Identify which cell holds the provided text, then report its [x, y] central coordinate. 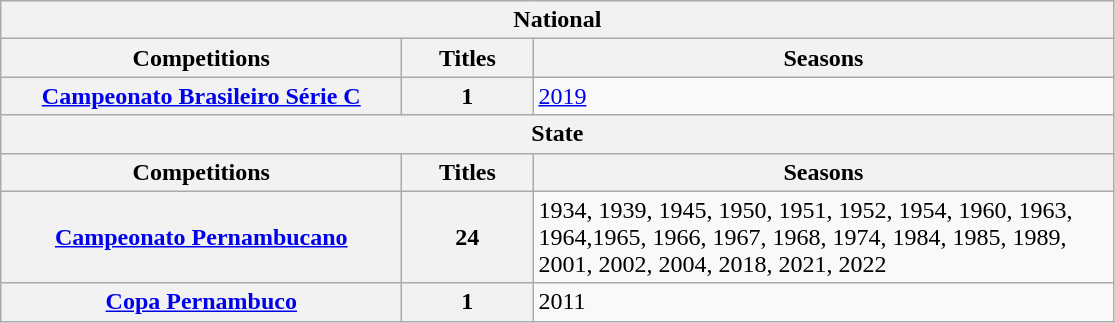
Campeonato Pernambucano [202, 237]
National [558, 20]
Copa Pernambuco [202, 302]
24 [468, 237]
2011 [824, 302]
State [558, 134]
2019 [824, 96]
Campeonato Brasileiro Série C [202, 96]
1934, 1939, 1945, 1950, 1951, 1952, 1954, 1960, 1963, 1964,1965, 1966, 1967, 1968, 1974, 1984, 1985, 1989, 2001, 2002, 2004, 2018, 2021, 2022 [824, 237]
